Search for the cell housing the specified text and yield its [x, y] center coordinate. 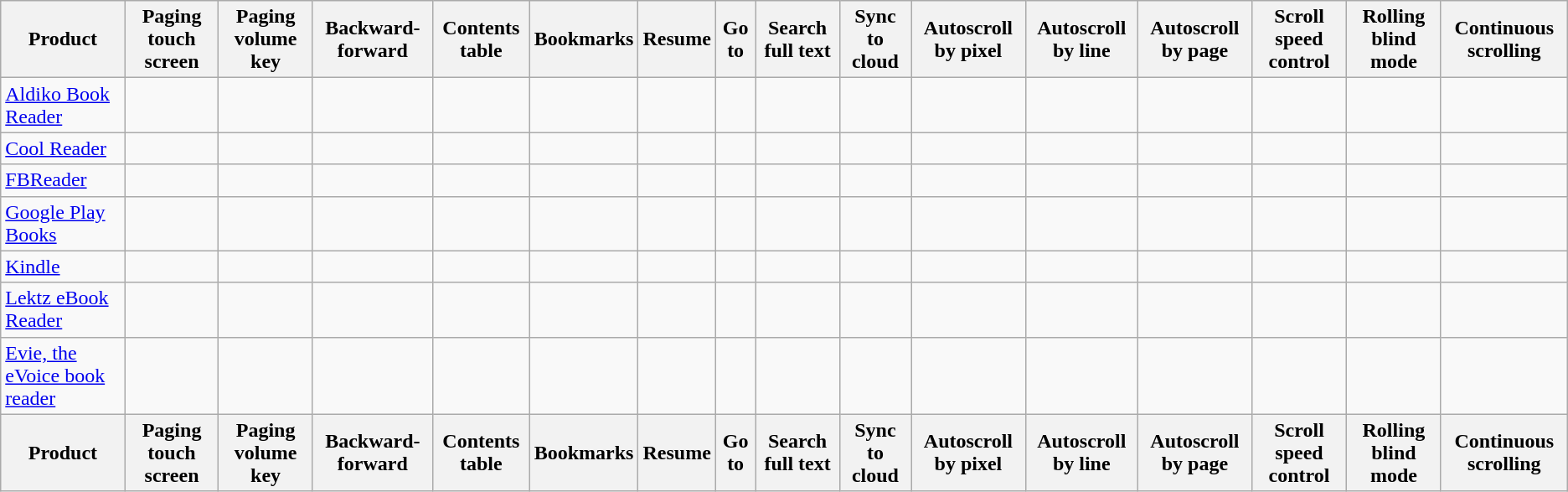
FBReader [63, 180]
Evie, the eVoice book reader [63, 375]
Google Play Books [63, 223]
Cool Reader [63, 148]
Lektz eBook Reader [63, 310]
Kindle [63, 267]
Aldiko Book Reader [63, 106]
